For the text-containing cell, return its midpoint in (x, y) coordinate format. 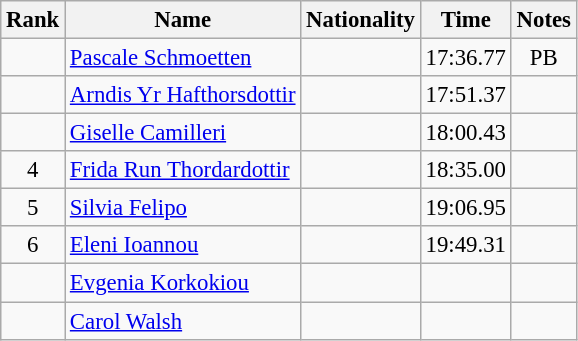
PB (544, 58)
Carol Walsh (183, 321)
Evgenia Korkokiou (183, 283)
Arndis Yr Hafthorsdottir (183, 95)
18:00.43 (466, 133)
18:35.00 (466, 170)
17:36.77 (466, 58)
19:06.95 (466, 208)
Eleni Ioannou (183, 245)
19:49.31 (466, 245)
17:51.37 (466, 95)
4 (33, 170)
5 (33, 208)
Time (466, 20)
Nationality (360, 20)
Rank (33, 20)
Name (183, 20)
6 (33, 245)
Notes (544, 20)
Pascale Schmoetten (183, 58)
Giselle Camilleri (183, 133)
Silvia Felipo (183, 208)
Frida Run Thordardottir (183, 170)
